Determine the (x, y) coordinate at the center of the cell enclosing the given text.  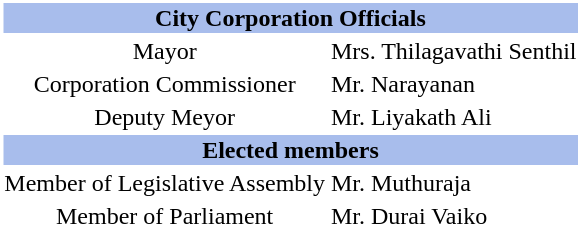
Mr. Narayanan (454, 84)
Elected members (290, 150)
Corporation Commissioner (165, 84)
Member of Parliament (165, 216)
Mr. Muthuraja (454, 183)
Mr. Liyakath Ali (454, 117)
Mrs. Thilagavathi Senthil (454, 51)
Member of Legislative Assembly (165, 183)
Deputy Meyor (165, 117)
City Corporation Officials (290, 18)
Mayor (165, 51)
Mr. Durai Vaiko (454, 216)
